Determine the [x, y] coordinate at the center of the cell enclosing the given text.  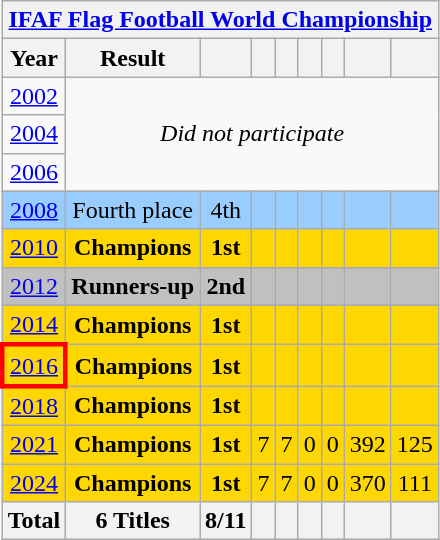
Fourth place [133, 210]
Year [34, 58]
Runners-up [133, 286]
2nd [226, 286]
2018 [34, 406]
8/11 [226, 521]
Total [34, 521]
2012 [34, 286]
111 [414, 483]
2002 [34, 96]
2010 [34, 248]
2021 [34, 444]
392 [368, 444]
2024 [34, 483]
IFAF Flag Football World Championship [220, 20]
6 Titles [133, 521]
2006 [34, 172]
4th [226, 210]
Result [133, 58]
2014 [34, 325]
2016 [34, 366]
370 [368, 483]
125 [414, 444]
2004 [34, 134]
2008 [34, 210]
Did not participate [252, 134]
